Determine the [x, y] coordinate at the center of the cell enclosing the given text.  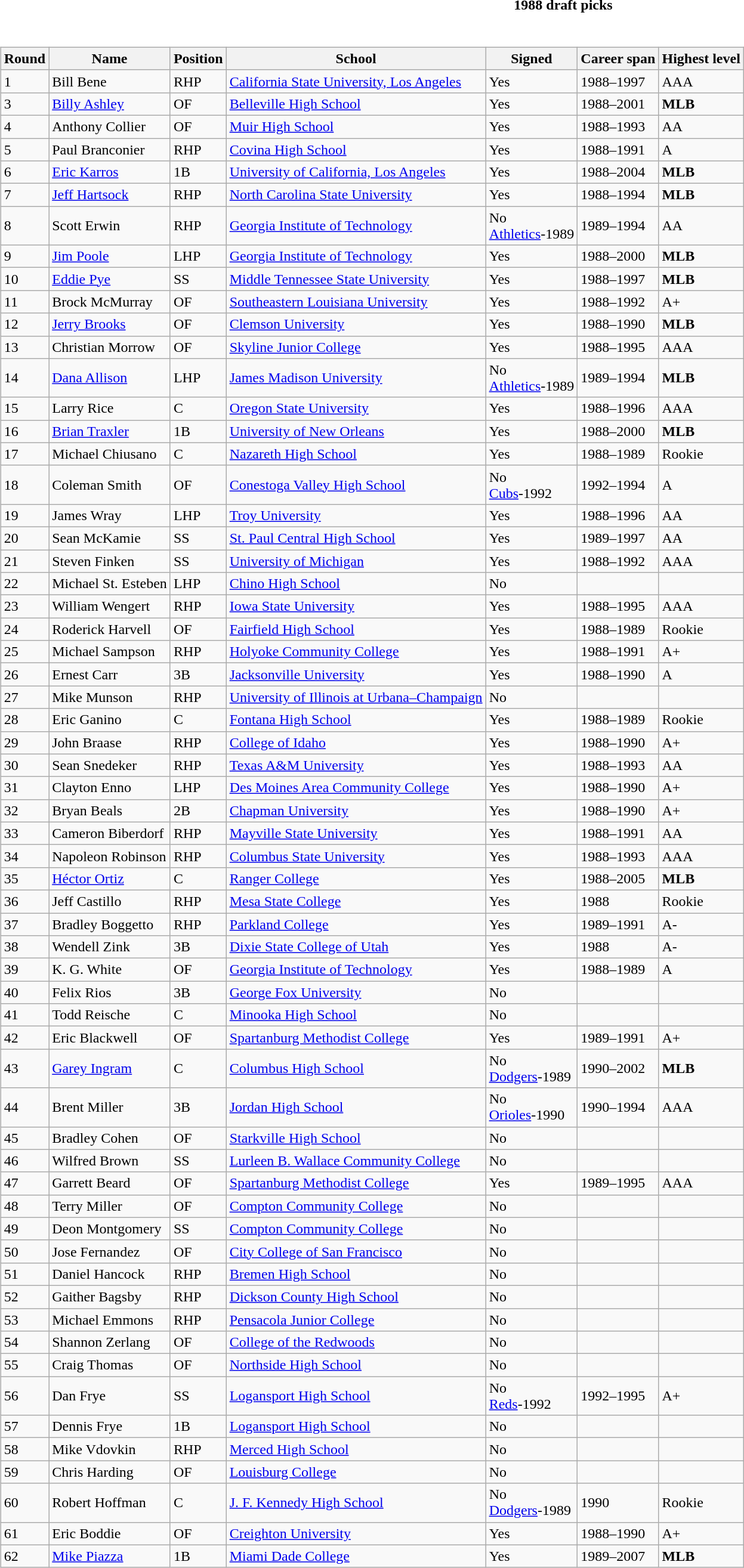
Eric Karros [110, 172]
6 [24, 172]
Wendell Zink [110, 947]
Anthony Collier [110, 126]
Michael St. Esteben [110, 584]
Ernest Carr [110, 675]
Christian Morrow [110, 347]
Jeff Hartsock [110, 195]
NoOrioles-1990 [532, 1107]
3 [24, 104]
39 [24, 970]
41 [24, 1015]
14 [24, 378]
Héctor Ortiz [110, 879]
10 [24, 279]
2B [198, 811]
Chris Harding [110, 1472]
Sean Snedeker [110, 765]
No Dodgers-1989 [532, 1503]
17 [24, 454]
Jim Poole [110, 256]
James Wray [110, 515]
4 [24, 126]
Career span [618, 58]
Napoleon Robinson [110, 856]
Sean McKamie [110, 538]
9 [24, 256]
University of California, Los Angeles [356, 172]
Eric Boddie [110, 1533]
Conestoga Valley High School [356, 484]
13 [24, 347]
8 [24, 225]
Lurleen B. Wallace Community College [356, 1161]
Paul Branconier [110, 150]
32 [24, 811]
Bremen High School [356, 1274]
Skyline Junior College [356, 347]
Garrett Beard [110, 1183]
NoDodgers-1989 [532, 1069]
Shannon Zerlang [110, 1343]
Starkville High School [356, 1138]
Mike Piazza [110, 1556]
57 [24, 1427]
40 [24, 992]
Gaither Bagsby [110, 1297]
No Reds-1992 [532, 1396]
James Madison University [356, 378]
Columbus State University [356, 856]
27 [24, 697]
Muir High School [356, 126]
37 [24, 924]
5 [24, 150]
38 [24, 947]
Billy Ashley [110, 104]
Mayville State University [356, 833]
1988–2004 [618, 172]
26 [24, 675]
45 [24, 1138]
28 [24, 720]
Fairfield High School [356, 629]
John Braase [110, 743]
Clayton Enno [110, 788]
54 [24, 1343]
Jerry Brooks [110, 324]
Dixie State College of Utah [356, 947]
Miami Dade College [356, 1556]
Dana Allison [110, 378]
Northside High School [356, 1365]
Name [110, 58]
Bill Bene [110, 81]
Clemson University [356, 324]
1989–1997 [618, 538]
16 [24, 431]
44 [24, 1107]
Louisburg College [356, 1472]
Iowa State University [356, 607]
21 [24, 561]
George Fox University [356, 992]
20 [24, 538]
Cameron Biberdorf [110, 833]
Pensacola Junior College [356, 1320]
1992–1995 [618, 1396]
Jeff Castillo [110, 901]
Minooka High School [356, 1015]
Roderick Harvell [110, 629]
35 [24, 879]
1989–2007 [618, 1556]
Troy University [356, 515]
California State University, Los Angeles [356, 81]
1 [24, 81]
18 [24, 484]
Eric Ganino [110, 720]
Position [198, 58]
Michael Chiusano [110, 454]
48 [24, 1206]
1992–1994 [618, 484]
1988–2001 [618, 104]
City College of San Francisco [356, 1251]
56 [24, 1396]
51 [24, 1274]
1988–1994 [618, 195]
Felix Rios [110, 992]
Jordan High School [356, 1107]
Eric Blackwell [110, 1038]
1988–2005 [618, 879]
31 [24, 788]
Mesa State College [356, 901]
Todd Reische [110, 1015]
24 [24, 629]
Bradley Boggetto [110, 924]
60 [24, 1503]
Chino High School [356, 584]
Bradley Cohen [110, 1138]
University of New Orleans [356, 431]
Scott Erwin [110, 225]
North Carolina State University [356, 195]
11 [24, 302]
College of the Redwoods [356, 1343]
Deon Montgomery [110, 1229]
Bryan Beals [110, 811]
Dan Frye [110, 1396]
Brent Miller [110, 1107]
Wilfred Brown [110, 1161]
Belleville High School [356, 104]
Nazareth High School [356, 454]
J. F. Kennedy High School [356, 1503]
Terry Miller [110, 1206]
Middle Tennessee State University [356, 279]
49 [24, 1229]
1990 [618, 1503]
Brian Traxler [110, 431]
Coleman Smith [110, 484]
Jacksonville University [356, 675]
15 [24, 409]
29 [24, 743]
Garey Ingram [110, 1069]
School [356, 58]
Dickson County High School [356, 1297]
Round [24, 58]
52 [24, 1297]
Ranger College [356, 879]
Highest level [701, 58]
59 [24, 1472]
58 [24, 1449]
Des Moines Area Community College [356, 788]
Southeastern Louisiana University [356, 302]
23 [24, 607]
Larry Rice [110, 409]
22 [24, 584]
Eddie Pye [110, 279]
Michael Sampson [110, 652]
12 [24, 324]
Merced High School [356, 1449]
Daniel Hancock [110, 1274]
Steven Finken [110, 561]
34 [24, 856]
St. Paul Central High School [356, 538]
K. G. White [110, 970]
University of Michigan [356, 561]
19 [24, 515]
Craig Thomas [110, 1365]
University of Illinois at Urbana–Champaign [356, 697]
Texas A&M University [356, 765]
53 [24, 1320]
46 [24, 1161]
Jose Fernandez [110, 1251]
1990–2002 [618, 1069]
Columbus High School [356, 1069]
30 [24, 765]
No Cubs-1992 [532, 484]
7 [24, 195]
Michael Emmons [110, 1320]
47 [24, 1183]
Dennis Frye [110, 1427]
Mike Munson [110, 697]
43 [24, 1069]
33 [24, 833]
Fontana High School [356, 720]
Robert Hoffman [110, 1503]
Signed [532, 58]
50 [24, 1251]
1989–1995 [618, 1183]
Parkland College [356, 924]
Oregon State University [356, 409]
36 [24, 901]
1990–1994 [618, 1107]
College of Idaho [356, 743]
61 [24, 1533]
Brock McMurray [110, 302]
William Wengert [110, 607]
62 [24, 1556]
Holyoke Community College [356, 652]
Creighton University [356, 1533]
Covina High School [356, 150]
42 [24, 1038]
25 [24, 652]
55 [24, 1365]
Chapman University [356, 811]
Mike Vdovkin [110, 1449]
